Return (x, y) of the center of cell containing provided text 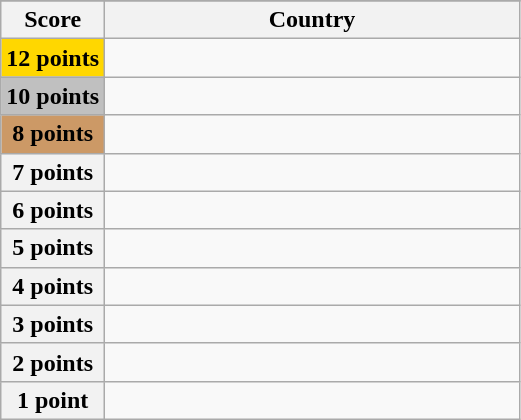
6 points (53, 210)
4 points (53, 286)
Score (53, 20)
10 points (53, 96)
12 points (53, 58)
Country (312, 20)
1 point (53, 400)
2 points (53, 362)
5 points (53, 248)
7 points (53, 172)
3 points (53, 324)
8 points (53, 134)
